Identify which cell holds the provided text, then report its (X, Y) central coordinate. 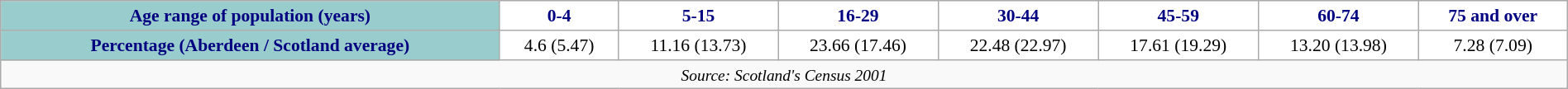
4.6 (5.47) (559, 45)
Percentage (Aberdeen / Scotland average) (250, 45)
5-15 (698, 16)
75 and over (1493, 16)
13.20 (13.98) (1339, 45)
16-29 (858, 16)
17.61 (19.29) (1178, 45)
Source: Scotland's Census 2001 (784, 74)
30-44 (1018, 16)
7.28 (7.09) (1493, 45)
11.16 (13.73) (698, 45)
23.66 (17.46) (858, 45)
0-4 (559, 16)
60-74 (1339, 16)
Age range of population (years) (250, 16)
22.48 (22.97) (1018, 45)
45-59 (1178, 16)
